Determine the [x, y] coordinate at the center of the cell enclosing the given text.  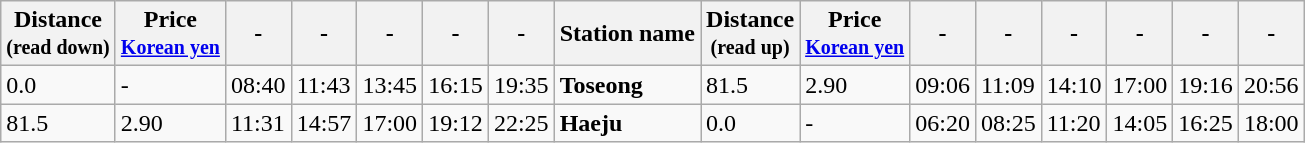
20:56 [1271, 85]
11:20 [1074, 123]
19:12 [456, 123]
08:40 [258, 85]
06:20 [943, 123]
11:31 [258, 123]
14:05 [1140, 123]
Toseong [627, 85]
13:45 [390, 85]
22:25 [521, 123]
Distance(read up) [750, 34]
Haeju [627, 123]
18:00 [1271, 123]
11:09 [1008, 85]
19:35 [521, 85]
Station name [627, 34]
16:25 [1206, 123]
14:10 [1074, 85]
11:43 [324, 85]
Distance(read down) [58, 34]
14:57 [324, 123]
16:15 [456, 85]
09:06 [943, 85]
19:16 [1206, 85]
08:25 [1008, 123]
